Locate the cell with the specified text and output its (X, Y) center coordinate. 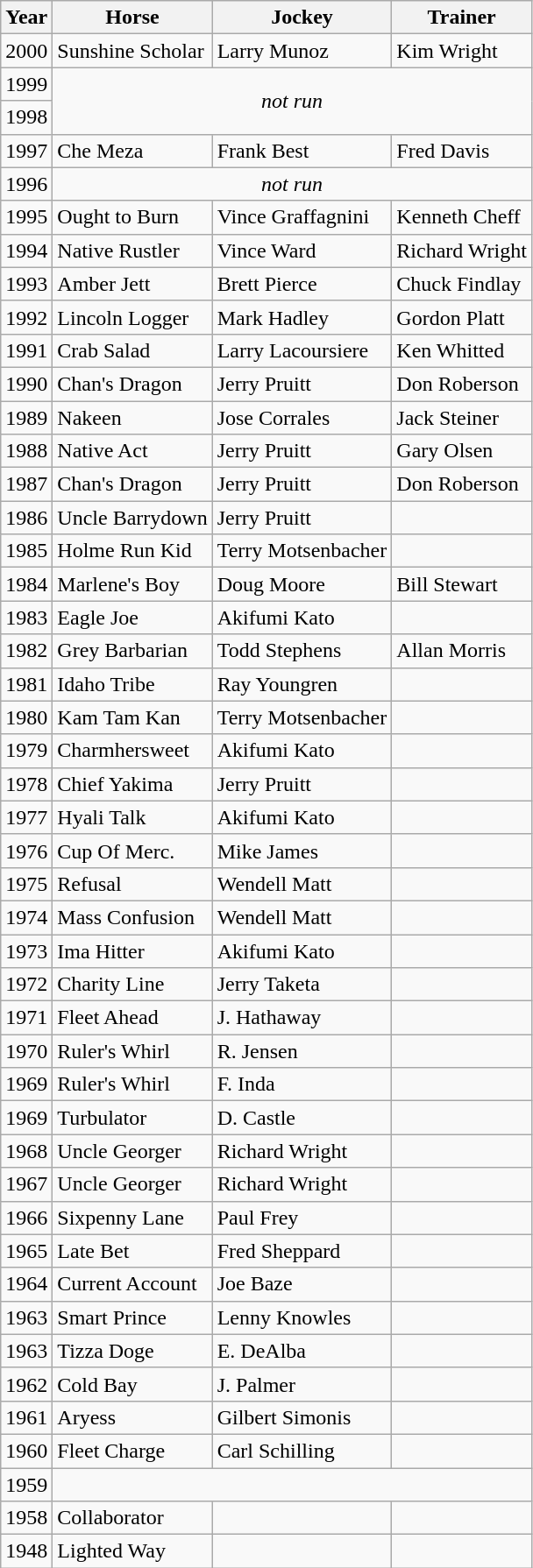
Joe Baze (302, 1284)
Jockey (302, 18)
Holme Run Kid (132, 551)
1983 (26, 618)
Nakeen (132, 418)
1989 (26, 418)
Kenneth Cheff (462, 217)
Carl Schilling (302, 1451)
Native Rustler (132, 251)
Bill Stewart (462, 584)
Larry Lacoursiere (302, 350)
Fleet Ahead (132, 1018)
Lighted Way (132, 1551)
Frank Best (302, 151)
Marlene's Boy (132, 584)
Allan Morris (462, 651)
1959 (26, 1485)
1979 (26, 751)
1988 (26, 451)
Charmhersweet (132, 751)
Eagle Joe (132, 618)
Year (26, 18)
1987 (26, 484)
Mark Hadley (302, 317)
Ray Youngren (302, 684)
1973 (26, 950)
Amber Jett (132, 284)
1965 (26, 1251)
Sixpenny Lane (132, 1218)
Late Bet (132, 1251)
E. DeAlba (302, 1351)
1976 (26, 851)
Che Meza (132, 151)
1962 (26, 1384)
Smart Prince (132, 1317)
Cold Bay (132, 1384)
1960 (26, 1451)
F. Inda (302, 1084)
Mike James (302, 851)
2000 (26, 51)
Trainer (462, 18)
Grey Barbarian (132, 651)
Gordon Platt (462, 317)
1971 (26, 1018)
1961 (26, 1417)
Charity Line (132, 985)
1977 (26, 817)
1991 (26, 350)
Ought to Burn (132, 217)
1967 (26, 1184)
Kam Tam Kan (132, 717)
Horse (132, 18)
1992 (26, 317)
Vince Graffagnini (302, 217)
Paul Frey (302, 1218)
1997 (26, 151)
1993 (26, 284)
1972 (26, 985)
1994 (26, 251)
J. Palmer (302, 1384)
Crab Salad (132, 350)
Brett Pierce (302, 284)
Gilbert Simonis (302, 1417)
Current Account (132, 1284)
Chief Yakima (132, 784)
1990 (26, 384)
Native Act (132, 451)
Larry Munoz (302, 51)
1978 (26, 784)
Cup Of Merc. (132, 851)
J. Hathaway (302, 1018)
1980 (26, 717)
Idaho Tribe (132, 684)
Lincoln Logger (132, 317)
Mass Confusion (132, 917)
Fred Davis (462, 151)
Todd Stephens (302, 651)
1982 (26, 651)
1985 (26, 551)
1974 (26, 917)
Kim Wright (462, 51)
1996 (26, 184)
1975 (26, 884)
Refusal (132, 884)
Jerry Taketa (302, 985)
1948 (26, 1551)
Ken Whitted (462, 350)
1995 (26, 217)
Uncle Barrydown (132, 518)
1964 (26, 1284)
Chuck Findlay (462, 284)
Turbulator (132, 1118)
Gary Olsen (462, 451)
1999 (26, 84)
1984 (26, 584)
1966 (26, 1218)
1998 (26, 117)
Vince Ward (302, 251)
Lenny Knowles (302, 1317)
Tizza Doge (132, 1351)
Fleet Charge (132, 1451)
R. Jensen (302, 1051)
Hyali Talk (132, 817)
1968 (26, 1151)
Sunshine Scholar (132, 51)
D. Castle (302, 1118)
Doug Moore (302, 584)
Jack Steiner (462, 418)
Jose Corrales (302, 418)
Fred Sheppard (302, 1251)
1981 (26, 684)
Collaborator (132, 1518)
1958 (26, 1518)
Aryess (132, 1417)
Ima Hitter (132, 950)
1986 (26, 518)
1970 (26, 1051)
